Determine the (x, y) coordinate at the center of the cell enclosing the given text.  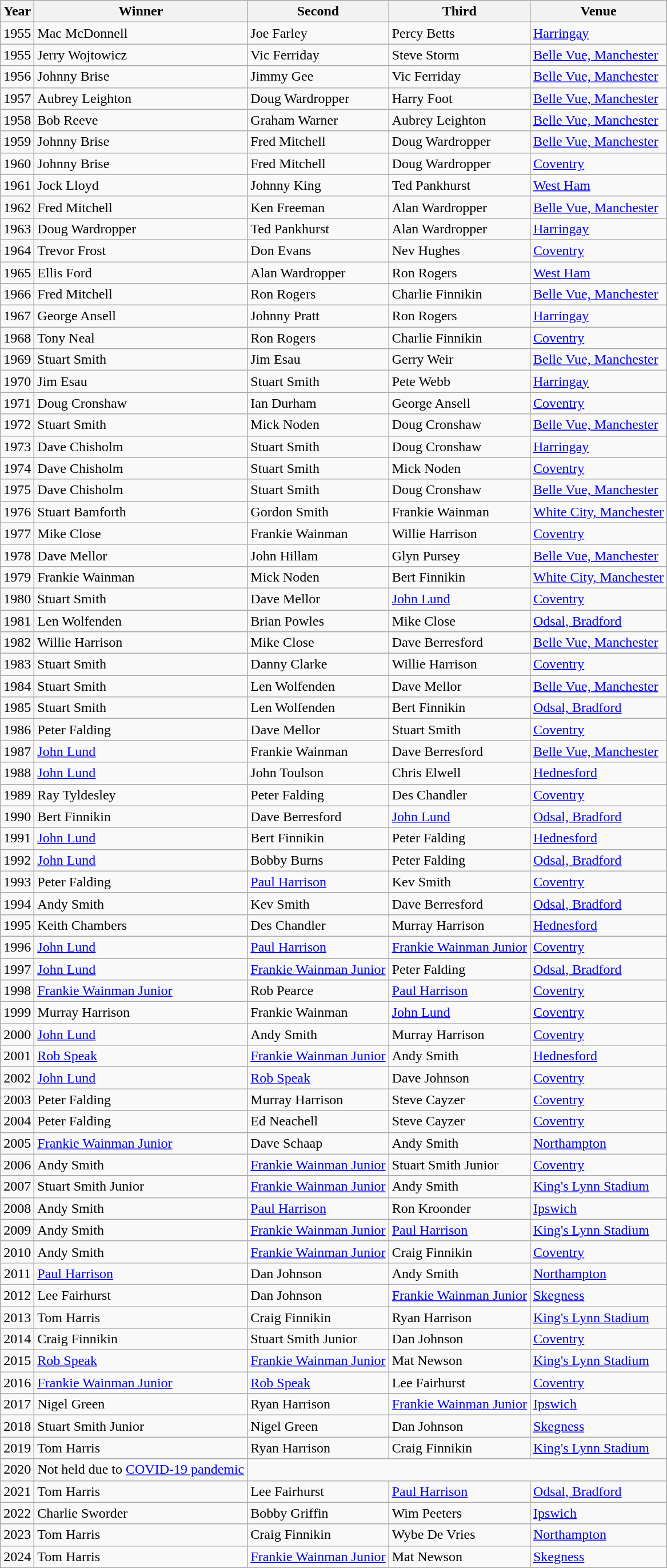
1978 (17, 555)
Glyn Pursey (460, 555)
1983 (17, 664)
2019 (17, 1448)
1981 (17, 620)
1988 (17, 773)
Danny Clarke (318, 664)
John Hillam (318, 555)
Percy Betts (460, 33)
1976 (17, 512)
2018 (17, 1426)
Steve Storm (460, 55)
Johnny Pratt (318, 316)
Ellis Ford (141, 273)
1980 (17, 599)
Third (460, 11)
2002 (17, 1078)
1997 (17, 969)
1956 (17, 77)
1962 (17, 207)
2021 (17, 1491)
2004 (17, 1121)
Jimmy Gee (318, 77)
1990 (17, 817)
1970 (17, 381)
Ray Tyldesley (141, 795)
Gordon Smith (318, 512)
Year (17, 11)
1968 (17, 338)
Keith Chambers (141, 925)
1986 (17, 730)
1985 (17, 708)
1971 (17, 403)
Winner (141, 11)
Wim Peeters (460, 1513)
1996 (17, 947)
Jock Lloyd (141, 185)
1973 (17, 447)
Tony Neal (141, 338)
1957 (17, 98)
John Toulson (318, 773)
Johnny King (318, 185)
2012 (17, 1295)
1994 (17, 904)
Not held due to COVID-19 pandemic (141, 1470)
Dave Johnson (460, 1078)
1989 (17, 795)
2001 (17, 1056)
1995 (17, 925)
1966 (17, 295)
1965 (17, 273)
Bobby Griffin (318, 1513)
2009 (17, 1230)
2013 (17, 1317)
1967 (17, 316)
2016 (17, 1383)
1974 (17, 468)
1961 (17, 185)
Wybe De Vries (460, 1535)
Second (318, 11)
Brian Powles (318, 620)
Chris Elwell (460, 773)
1982 (17, 643)
Bobby Burns (318, 860)
1991 (17, 838)
1963 (17, 229)
Jerry Wojtowicz (141, 55)
Stuart Bamforth (141, 512)
Trevor Frost (141, 250)
2020 (17, 1470)
Joe Farley (318, 33)
2011 (17, 1273)
1977 (17, 534)
Gerry Weir (460, 360)
2022 (17, 1513)
2024 (17, 1557)
1998 (17, 991)
1972 (17, 425)
2023 (17, 1535)
2000 (17, 1034)
Ron Kroonder (460, 1208)
2015 (17, 1361)
Don Evans (318, 250)
Mac McDonnell (141, 33)
Dave Schaap (318, 1143)
2003 (17, 1100)
1993 (17, 882)
1979 (17, 577)
2010 (17, 1252)
1958 (17, 120)
2005 (17, 1143)
Graham Warner (318, 120)
2017 (17, 1404)
1969 (17, 360)
1992 (17, 860)
1987 (17, 751)
Ken Freeman (318, 207)
Pete Webb (460, 381)
Ian Durham (318, 403)
Harry Foot (460, 98)
2008 (17, 1208)
2014 (17, 1339)
1960 (17, 164)
1999 (17, 1013)
1964 (17, 250)
Venue (598, 11)
Charlie Sworder (141, 1513)
Rob Pearce (318, 991)
Bob Reeve (141, 120)
1984 (17, 686)
2007 (17, 1187)
Nev Hughes (460, 250)
Ed Neachell (318, 1121)
1959 (17, 142)
1975 (17, 490)
2006 (17, 1165)
